Output the (x, y) coordinate of the center of the cell containing the given text.  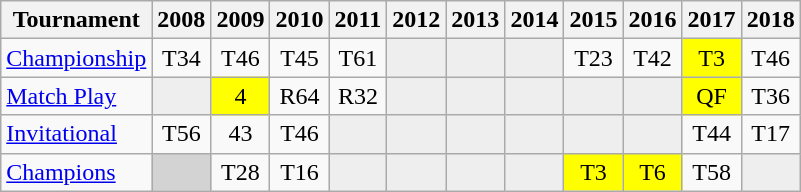
T28 (240, 172)
2016 (652, 20)
Match Play (76, 96)
T16 (300, 172)
2018 (770, 20)
T58 (712, 172)
2008 (182, 20)
T36 (770, 96)
43 (240, 134)
Invitational (76, 134)
4 (240, 96)
2011 (358, 20)
T45 (300, 58)
Tournament (76, 20)
2013 (476, 20)
2012 (416, 20)
R32 (358, 96)
T6 (652, 172)
2015 (594, 20)
2010 (300, 20)
2017 (712, 20)
T17 (770, 134)
T56 (182, 134)
R64 (300, 96)
T23 (594, 58)
Champions (76, 172)
QF (712, 96)
T34 (182, 58)
2009 (240, 20)
T42 (652, 58)
T44 (712, 134)
2014 (534, 20)
T61 (358, 58)
Championship (76, 58)
